Provide the (X, Y) coordinate of the cell's center where the given text is located.  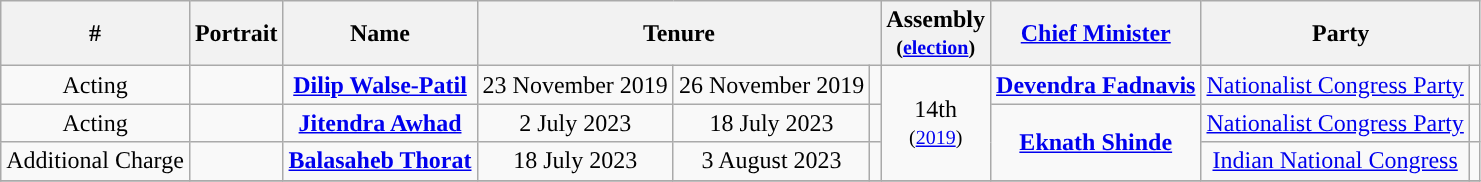
Additional Charge (96, 161)
26 November 2019 (771, 85)
Balasaheb Thorat (380, 161)
14th(2019) (936, 123)
Chief Minister (1096, 34)
Portrait (236, 34)
# (96, 34)
Dilip Walse-Patil (380, 85)
3 August 2023 (771, 161)
Name (380, 34)
Indian National Congress (1335, 161)
Eknath Shinde (1096, 142)
Devendra Fadnavis (1096, 85)
23 November 2019 (575, 85)
Party (1340, 34)
2 July 2023 (575, 123)
Tenure (679, 34)
Assembly(election) (936, 34)
Jitendra Awhad (380, 123)
